From the cell containing the given text, extract its center point as (X, Y) coordinate. 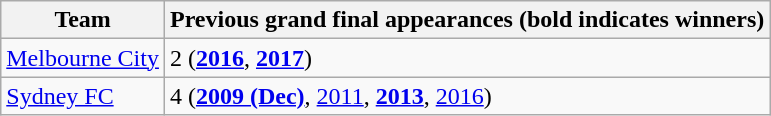
Team (83, 20)
Sydney FC (83, 96)
4 (2009 (Dec), 2011, 2013, 2016) (466, 96)
2 (2016, 2017) (466, 58)
Melbourne City (83, 58)
Previous grand final appearances (bold indicates winners) (466, 20)
